Determine the (X, Y) coordinate at the center of the cell enclosing the given text.  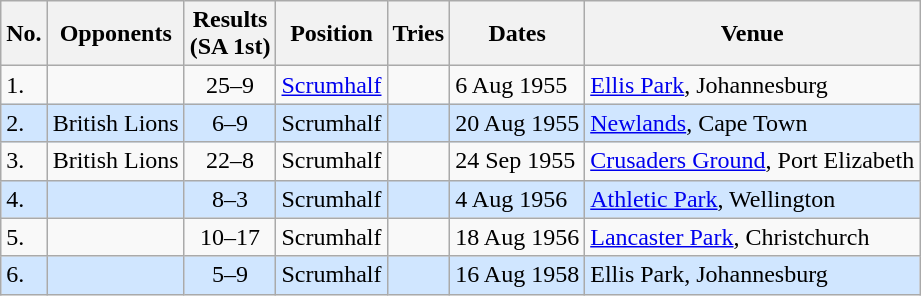
Crusaders Ground, Port Elizabeth (752, 161)
Opponents (116, 34)
22–8 (230, 161)
6–9 (230, 123)
Venue (752, 34)
18 Aug 1956 (518, 237)
No. (24, 34)
10–17 (230, 237)
24 Sep 1955 (518, 161)
3. (24, 161)
1. (24, 85)
16 Aug 1958 (518, 275)
5–9 (230, 275)
Lancaster Park, Christchurch (752, 237)
Newlands, Cape Town (752, 123)
4 Aug 1956 (518, 199)
25–9 (230, 85)
Results(SA 1st) (230, 34)
6 Aug 1955 (518, 85)
20 Aug 1955 (518, 123)
Tries (418, 34)
2. (24, 123)
8–3 (230, 199)
6. (24, 275)
Dates (518, 34)
4. (24, 199)
Athletic Park, Wellington (752, 199)
Position (332, 34)
5. (24, 237)
